Detect which cell encompasses the target text, then output its [X, Y] center coordinate. 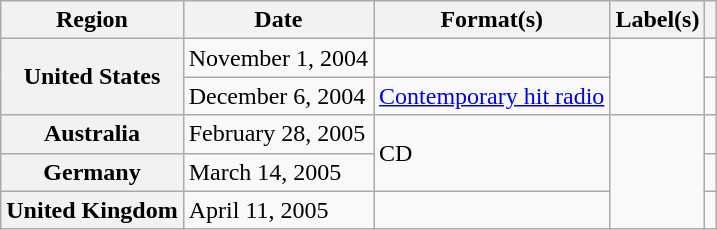
Contemporary hit radio [492, 96]
Germany [92, 172]
March 14, 2005 [278, 172]
February 28, 2005 [278, 134]
April 11, 2005 [278, 210]
Format(s) [492, 20]
CD [492, 153]
United Kingdom [92, 210]
United States [92, 77]
Date [278, 20]
November 1, 2004 [278, 58]
December 6, 2004 [278, 96]
Australia [92, 134]
Label(s) [658, 20]
Region [92, 20]
